Return [x, y] of the center of cell containing provided text 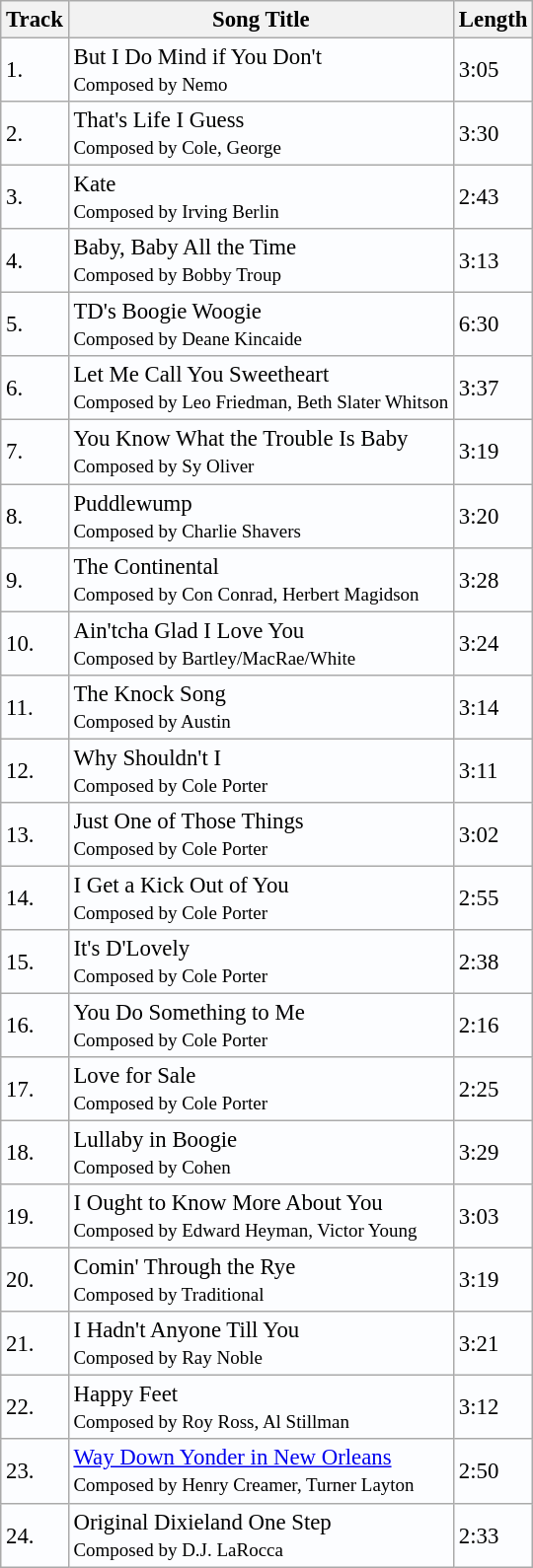
11. [35, 706]
3:12 [494, 1408]
Puddlewump Composed by Charlie Shavers [261, 517]
12. [35, 771]
3:14 [494, 706]
Original Dixieland One Step Composed by D.J. LaRocca [261, 1534]
7. [35, 452]
It's D'Lovely Composed by Cole Porter [261, 962]
24. [35, 1534]
3:30 [494, 134]
2:50 [494, 1471]
2:55 [494, 897]
Track [35, 20]
8. [35, 517]
Ain'tcha Glad I Love You Composed by Bartley/MacRae/White [261, 643]
20. [35, 1280]
3:28 [494, 580]
TD's Boogie Woogie Composed by Deane Kincaide [261, 325]
6:30 [494, 325]
Why Shouldn't I Composed by Cole Porter [261, 771]
Love for Sale Composed by Cole Porter [261, 1089]
4. [35, 260]
3:29 [494, 1154]
21. [35, 1343]
13. [35, 834]
I Get a Kick Out of You Composed by Cole Porter [261, 897]
The Continental Composed by Con Conrad, Herbert Magidson [261, 580]
5. [35, 325]
But I Do Mind if You Don't Composed by Nemo [261, 71]
3:11 [494, 771]
3:21 [494, 1343]
3:37 [494, 389]
22. [35, 1408]
23. [35, 1471]
Let Me Call You Sweetheart Composed by Leo Friedman, Beth Slater Whitson [261, 389]
2:33 [494, 1534]
Song Title [261, 20]
2:25 [494, 1089]
Length [494, 20]
Just One of Those Things Composed by Cole Porter [261, 834]
Kate Composed by Irving Berlin [261, 197]
9. [35, 580]
3:02 [494, 834]
I Hadn't Anyone Till You Composed by Ray Noble [261, 1343]
2:38 [494, 962]
That's Life I Guess Composed by Cole, George [261, 134]
2:16 [494, 1026]
3:05 [494, 71]
Happy Feet Composed by Roy Ross, Al Stillman [261, 1408]
Baby, Baby All the Time Composed by Bobby Troup [261, 260]
3:24 [494, 643]
3. [35, 197]
Comin' Through the Rye Composed by Traditional [261, 1280]
You Know What the Trouble Is BabyComposed by Sy Oliver [261, 452]
17. [35, 1089]
14. [35, 897]
3:03 [494, 1217]
16. [35, 1026]
3:13 [494, 260]
2. [35, 134]
1. [35, 71]
15. [35, 962]
10. [35, 643]
18. [35, 1154]
Lullaby in Boogie Composed by Cohen [261, 1154]
3:20 [494, 517]
Way Down Yonder in New Orleans Composed by Henry Creamer, Turner Layton [261, 1471]
The Knock Song Composed by Austin [261, 706]
19. [35, 1217]
You Do Something to Me Composed by Cole Porter [261, 1026]
I Ought to Know More About You Composed by Edward Heyman, Victor Young [261, 1217]
2:43 [494, 197]
6. [35, 389]
